Return the (X, Y) coordinate for the center point of the cell that contains the specified text.  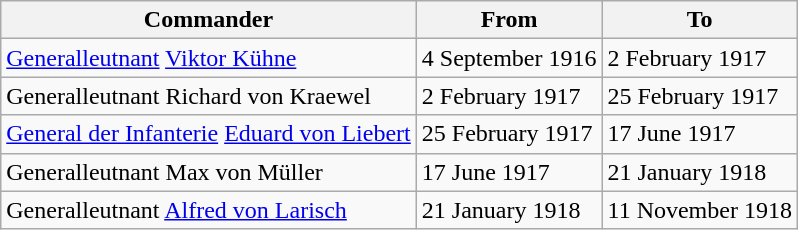
Generalleutnant Richard von Kraewel (209, 96)
Generalleutnant Max von Müller (209, 172)
4 September 1916 (509, 58)
Generalleutnant Alfred von Larisch (209, 210)
Generalleutnant Viktor Kühne (209, 58)
11 November 1918 (700, 210)
Commander (209, 20)
General der Infanterie Eduard von Liebert (209, 134)
From (509, 20)
To (700, 20)
